Extract the [x, y] coordinate from the center of the cell holding the provided text.  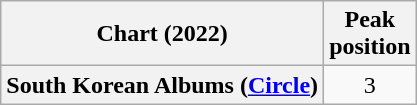
South Korean Albums (Circle) [162, 85]
Peakposition [370, 34]
3 [370, 85]
Chart (2022) [162, 34]
